From the cell containing the given text, extract its center point as [x, y] coordinate. 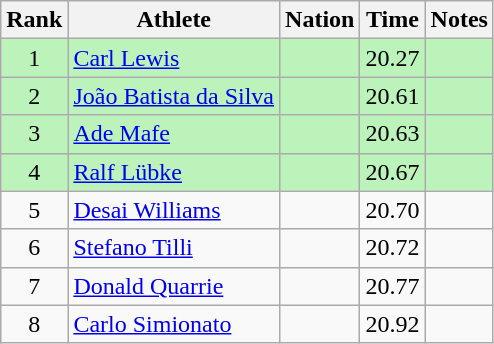
2 [34, 96]
20.92 [392, 324]
Carl Lewis [174, 58]
20.63 [392, 134]
Notes [459, 20]
Ade Mafe [174, 134]
3 [34, 134]
Donald Quarrie [174, 286]
20.70 [392, 210]
5 [34, 210]
20.27 [392, 58]
4 [34, 172]
João Batista da Silva [174, 96]
20.61 [392, 96]
1 [34, 58]
Desai Williams [174, 210]
6 [34, 248]
20.77 [392, 286]
Time [392, 20]
Carlo Simionato [174, 324]
20.67 [392, 172]
Stefano Tilli [174, 248]
Ralf Lübke [174, 172]
20.72 [392, 248]
Athlete [174, 20]
7 [34, 286]
Nation [320, 20]
8 [34, 324]
Rank [34, 20]
